Detect which cell encompasses the target text, then output its [X, Y] center coordinate. 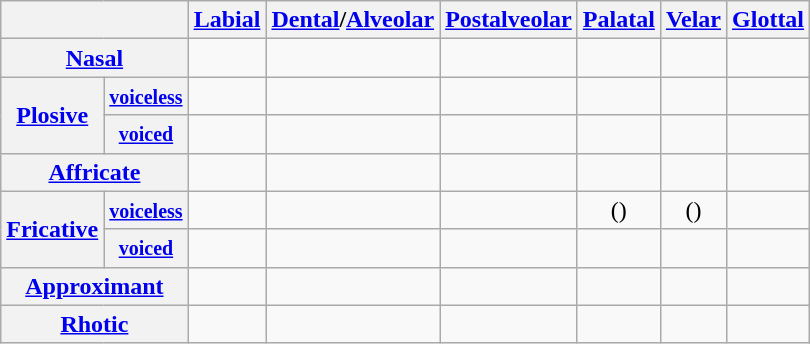
Fricative [52, 229]
Palatal [618, 20]
Labial [227, 20]
Rhotic [94, 324]
Velar [693, 20]
Affricate [94, 172]
Postalveolar [509, 20]
Glottal [768, 20]
Dental/Alveolar [353, 20]
Approximant [94, 286]
Plosive [52, 115]
Nasal [94, 58]
